Capture the cell that displays the provided text and extract its [x, y] central coordinate. 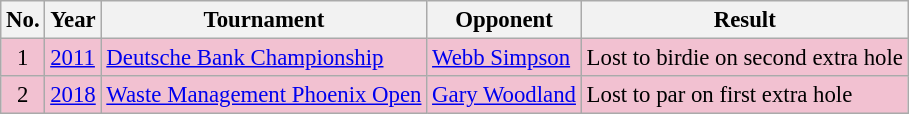
Year [73, 20]
Lost to birdie on second extra hole [744, 58]
Result [744, 20]
Deutsche Bank Championship [264, 58]
Gary Woodland [504, 95]
Webb Simpson [504, 58]
Opponent [504, 20]
2011 [73, 58]
No. [23, 20]
Lost to par on first extra hole [744, 95]
2018 [73, 95]
1 [23, 58]
Waste Management Phoenix Open [264, 95]
2 [23, 95]
Tournament [264, 20]
